Identify which cell holds the provided text, then report its [x, y] central coordinate. 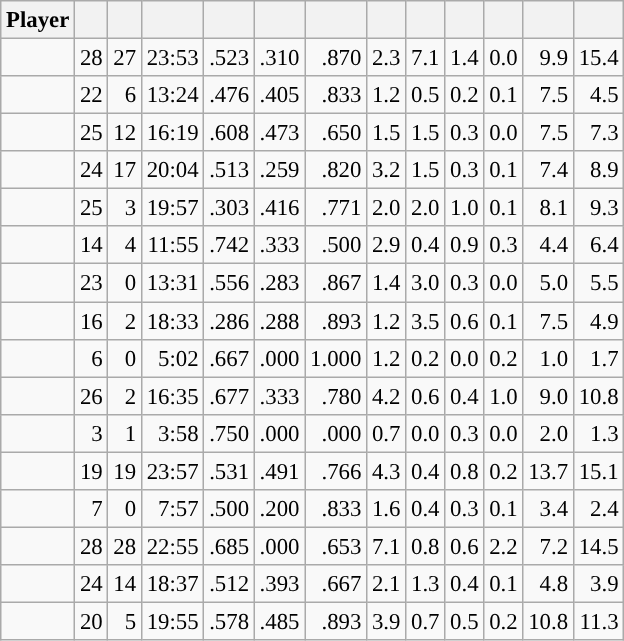
23:57 [172, 471]
16:19 [172, 133]
1.000 [336, 358]
11.3 [598, 621]
9.9 [548, 58]
4.9 [598, 321]
16:35 [172, 396]
4.3 [386, 471]
.485 [279, 621]
19:55 [172, 621]
2.3 [386, 58]
5.5 [598, 283]
27 [124, 58]
.512 [229, 584]
.780 [336, 396]
7.3 [598, 133]
5 [124, 621]
15.1 [598, 471]
1.7 [598, 358]
23 [92, 283]
.771 [336, 208]
.523 [229, 58]
.608 [229, 133]
.200 [279, 509]
4.2 [386, 396]
5:02 [172, 358]
1 [124, 433]
3:58 [172, 433]
.531 [229, 471]
16 [92, 321]
17 [124, 170]
.742 [229, 245]
5.0 [548, 283]
4.5 [598, 95]
.288 [279, 321]
15.4 [598, 58]
3.4 [548, 509]
.473 [279, 133]
Player [38, 20]
.766 [336, 471]
3.2 [386, 170]
4.8 [548, 584]
7:57 [172, 509]
23:53 [172, 58]
.476 [229, 95]
4.4 [548, 245]
.556 [229, 283]
22:55 [172, 546]
13.7 [548, 471]
.491 [279, 471]
.286 [229, 321]
.820 [336, 170]
.685 [229, 546]
.259 [279, 170]
8.9 [598, 170]
20:04 [172, 170]
20 [92, 621]
6.4 [598, 245]
3.0 [426, 283]
7.2 [548, 546]
.578 [229, 621]
12 [124, 133]
2.1 [386, 584]
.283 [279, 283]
18:37 [172, 584]
26 [92, 396]
19:57 [172, 208]
1.6 [386, 509]
.650 [336, 133]
.310 [279, 58]
18:33 [172, 321]
.653 [336, 546]
.677 [229, 396]
13:24 [172, 95]
0.9 [464, 245]
8.1 [548, 208]
7 [92, 509]
2.9 [386, 245]
.513 [229, 170]
2.2 [504, 546]
.750 [229, 433]
14.5 [598, 546]
.870 [336, 58]
.405 [279, 95]
22 [92, 95]
3.5 [426, 321]
.867 [336, 283]
2.4 [598, 509]
.393 [279, 584]
9.0 [548, 396]
.416 [279, 208]
7.4 [548, 170]
4 [124, 245]
11:55 [172, 245]
.303 [229, 208]
9.3 [598, 208]
13:31 [172, 283]
